Return [x, y] of the center of cell containing provided text 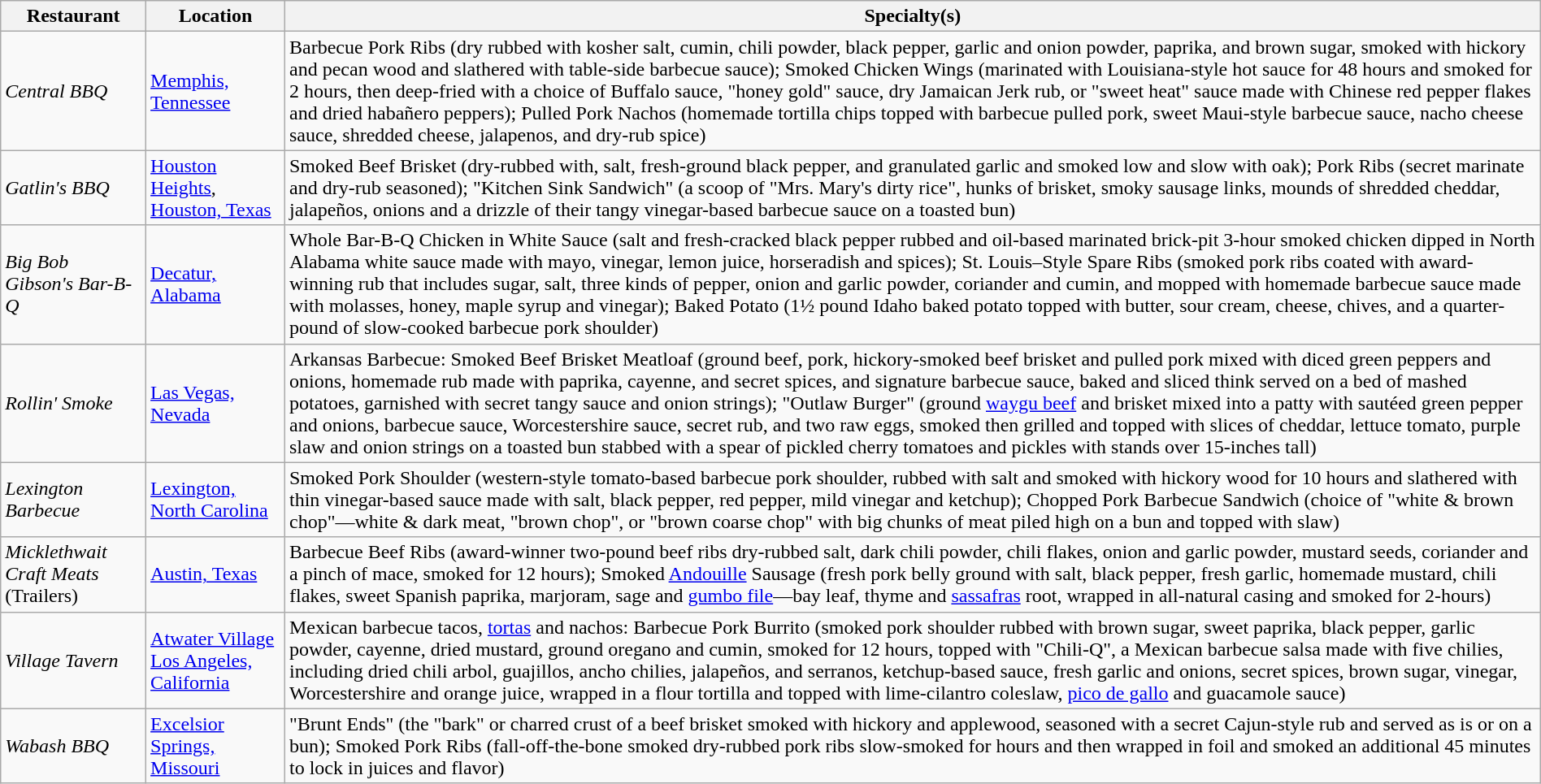
Specialty(s) [912, 16]
Austin, Texas [216, 574]
Gatlin's BBQ [73, 188]
Atwater Village Los Angeles, California [216, 660]
Restaurant [73, 16]
Village Tavern [73, 660]
Central BBQ [73, 91]
Decatur, Alabama [216, 284]
Excelsior Springs, Missouri [216, 746]
Big Bob Gibson's Bar-B-Q [73, 284]
Location [216, 16]
Lexington Barbecue [73, 500]
Houston Heights, Houston, Texas [216, 188]
Micklethwait Craft Meats (Trailers) [73, 574]
Wabash BBQ [73, 746]
Memphis, Tennessee [216, 91]
Las Vegas, Nevada [216, 403]
Rollin' Smoke [73, 403]
Lexington, North Carolina [216, 500]
